Return [x, y] of the center of cell containing provided text 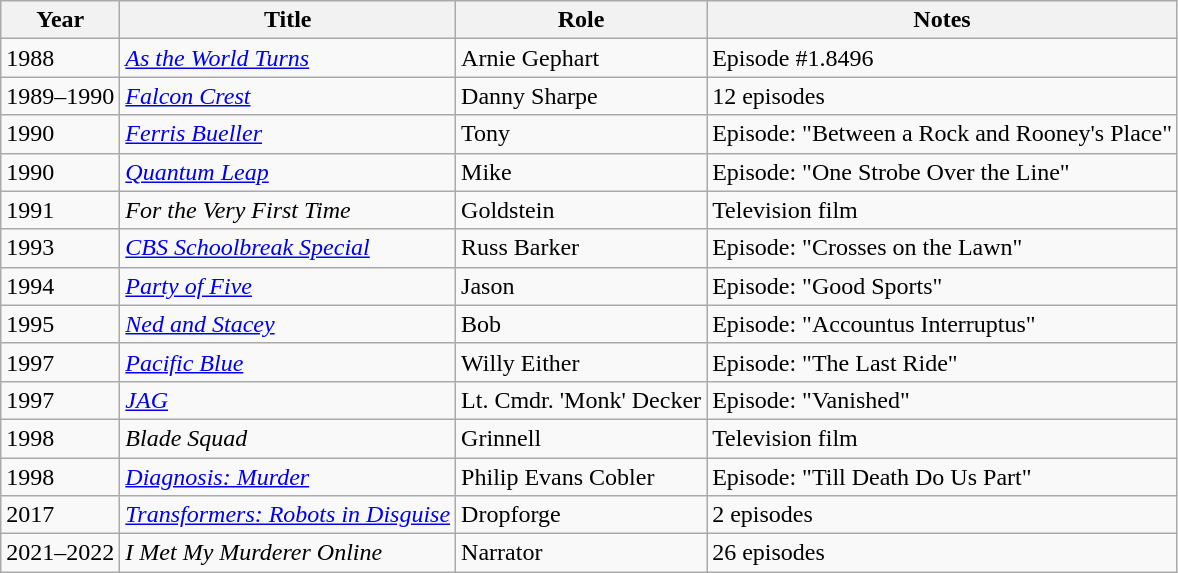
2 episodes [942, 515]
Transformers: Robots in Disguise [288, 515]
Goldstein [582, 210]
Arnie Gephart [582, 58]
JAG [288, 400]
2021–2022 [60, 553]
Quantum Leap [288, 172]
I Met My Murderer Online [288, 553]
Episode: "Vanished" [942, 400]
Episode: "One Strobe Over the Line" [942, 172]
Episode #1.8496 [942, 58]
Lt. Cmdr. 'Monk' Decker [582, 400]
1995 [60, 324]
Blade Squad [288, 438]
Episode: "Accountus Interruptus" [942, 324]
Episode: "Between a Rock and Rooney's Place" [942, 134]
Episode: "The Last Ride" [942, 362]
For the Very First Time [288, 210]
Ned and Stacey [288, 324]
1993 [60, 248]
26 episodes [942, 553]
Pacific Blue [288, 362]
Jason [582, 286]
Falcon Crest [288, 96]
2017 [60, 515]
Episode: "Crosses on the Lawn" [942, 248]
1989–1990 [60, 96]
Title [288, 20]
Danny Sharpe [582, 96]
Narrator [582, 553]
Party of Five [288, 286]
Philip Evans Cobler [582, 477]
Bob [582, 324]
As the World Turns [288, 58]
Mike [582, 172]
CBS Schoolbreak Special [288, 248]
Notes [942, 20]
1994 [60, 286]
Grinnell [582, 438]
Year [60, 20]
Role [582, 20]
1991 [60, 210]
12 episodes [942, 96]
Episode: "Till Death Do Us Part" [942, 477]
1988 [60, 58]
Diagnosis: Murder [288, 477]
Dropforge [582, 515]
Ferris Bueller [288, 134]
Willy Either [582, 362]
Episode: "Good Sports" [942, 286]
Tony [582, 134]
Russ Barker [582, 248]
